Locate the cell with the specified text and output its (x, y) center coordinate. 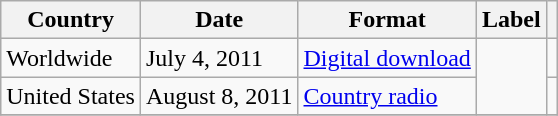
Date (219, 20)
Label (511, 20)
July 4, 2011 (219, 58)
Country radio (387, 96)
Worldwide (71, 58)
Format (387, 20)
August 8, 2011 (219, 96)
Digital download (387, 58)
United States (71, 96)
Country (71, 20)
